Identify which cell holds the provided text, then report its [X, Y] central coordinate. 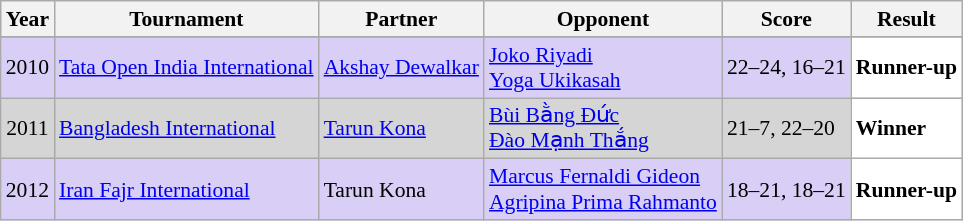
18–21, 18–21 [786, 190]
Iran Fajr International [186, 190]
Tournament [186, 19]
Marcus Fernaldi Gideon Agripina Prima Rahmanto [603, 190]
22–24, 16–21 [786, 68]
Joko Riyadi Yoga Ukikasah [603, 68]
Result [906, 19]
2012 [28, 190]
Winner [906, 128]
Score [786, 19]
2011 [28, 128]
Bangladesh International [186, 128]
Opponent [603, 19]
21–7, 22–20 [786, 128]
Year [28, 19]
Tata Open India International [186, 68]
Bùi Bằng Đức Đào Mạnh Thắng [603, 128]
2010 [28, 68]
Akshay Dewalkar [402, 68]
Partner [402, 19]
